Provide the (x, y) coordinate of the cell's center where the given text is located.  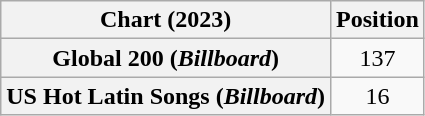
US Hot Latin Songs (Billboard) (166, 96)
Chart (2023) (166, 20)
Position (378, 20)
16 (378, 96)
137 (378, 58)
Global 200 (Billboard) (166, 58)
